For the text-containing cell, return its midpoint in (x, y) coordinate format. 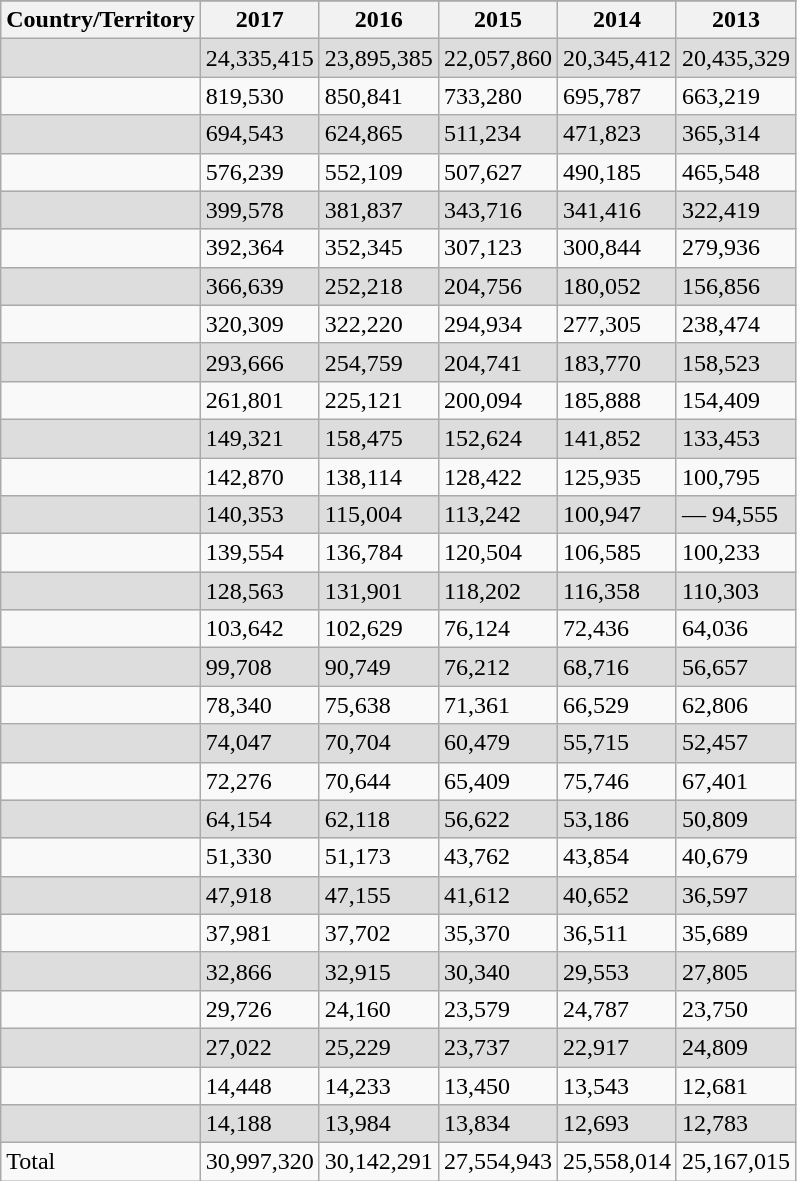
185,888 (616, 400)
392,364 (260, 248)
70,704 (378, 743)
294,934 (498, 324)
23,579 (498, 1009)
100,947 (616, 515)
320,309 (260, 324)
60,479 (498, 743)
252,218 (378, 286)
142,870 (260, 477)
22,917 (616, 1047)
70,644 (378, 781)
113,242 (498, 515)
322,419 (736, 210)
47,918 (260, 895)
20,345,412 (616, 58)
507,627 (498, 172)
141,852 (616, 438)
850,841 (378, 96)
64,154 (260, 819)
149,321 (260, 438)
200,094 (498, 400)
32,866 (260, 971)
25,229 (378, 1047)
27,022 (260, 1047)
183,770 (616, 362)
40,652 (616, 895)
110,303 (736, 591)
116,358 (616, 591)
204,756 (498, 286)
29,553 (616, 971)
695,787 (616, 96)
180,052 (616, 286)
133,453 (736, 438)
24,809 (736, 1047)
2014 (616, 20)
90,749 (378, 667)
56,622 (498, 819)
55,715 (616, 743)
115,004 (378, 515)
53,186 (616, 819)
204,741 (498, 362)
24,160 (378, 1009)
35,689 (736, 933)
511,234 (498, 134)
103,642 (260, 629)
25,167,015 (736, 1162)
465,548 (736, 172)
490,185 (616, 172)
471,823 (616, 134)
128,422 (498, 477)
27,554,943 (498, 1162)
40,679 (736, 857)
20,435,329 (736, 58)
13,834 (498, 1124)
72,276 (260, 781)
128,563 (260, 591)
37,981 (260, 933)
307,123 (498, 248)
— 94,555 (736, 515)
52,457 (736, 743)
12,783 (736, 1124)
341,416 (616, 210)
106,585 (616, 553)
43,762 (498, 857)
13,984 (378, 1124)
381,837 (378, 210)
819,530 (260, 96)
158,475 (378, 438)
32,915 (378, 971)
36,511 (616, 933)
23,895,385 (378, 58)
14,188 (260, 1124)
138,114 (378, 477)
14,233 (378, 1085)
552,109 (378, 172)
76,212 (498, 667)
65,409 (498, 781)
24,787 (616, 1009)
62,118 (378, 819)
56,657 (736, 667)
Country/Territory (100, 20)
694,543 (260, 134)
120,504 (498, 553)
733,280 (498, 96)
75,746 (616, 781)
30,997,320 (260, 1162)
277,305 (616, 324)
158,523 (736, 362)
2016 (378, 20)
118,202 (498, 591)
663,219 (736, 96)
131,901 (378, 591)
43,854 (616, 857)
399,578 (260, 210)
24,335,415 (260, 58)
576,239 (260, 172)
343,716 (498, 210)
102,629 (378, 629)
75,638 (378, 705)
2013 (736, 20)
29,726 (260, 1009)
27,805 (736, 971)
13,543 (616, 1085)
225,121 (378, 400)
99,708 (260, 667)
238,474 (736, 324)
624,865 (378, 134)
100,233 (736, 553)
76,124 (498, 629)
140,353 (260, 515)
352,345 (378, 248)
35,370 (498, 933)
51,173 (378, 857)
261,801 (260, 400)
66,529 (616, 705)
254,759 (378, 362)
50,809 (736, 819)
64,036 (736, 629)
67,401 (736, 781)
139,554 (260, 553)
12,693 (616, 1124)
Total (100, 1162)
154,409 (736, 400)
37,702 (378, 933)
47,155 (378, 895)
72,436 (616, 629)
300,844 (616, 248)
36,597 (736, 895)
41,612 (498, 895)
322,220 (378, 324)
30,340 (498, 971)
136,784 (378, 553)
152,624 (498, 438)
25,558,014 (616, 1162)
22,057,860 (498, 58)
14,448 (260, 1085)
2015 (498, 20)
68,716 (616, 667)
23,737 (498, 1047)
279,936 (736, 248)
51,330 (260, 857)
293,666 (260, 362)
2017 (260, 20)
78,340 (260, 705)
366,639 (260, 286)
156,856 (736, 286)
13,450 (498, 1085)
125,935 (616, 477)
74,047 (260, 743)
62,806 (736, 705)
365,314 (736, 134)
23,750 (736, 1009)
12,681 (736, 1085)
100,795 (736, 477)
30,142,291 (378, 1162)
71,361 (498, 705)
